Return the (x, y) coordinate for the center point of the cell that contains the specified text.  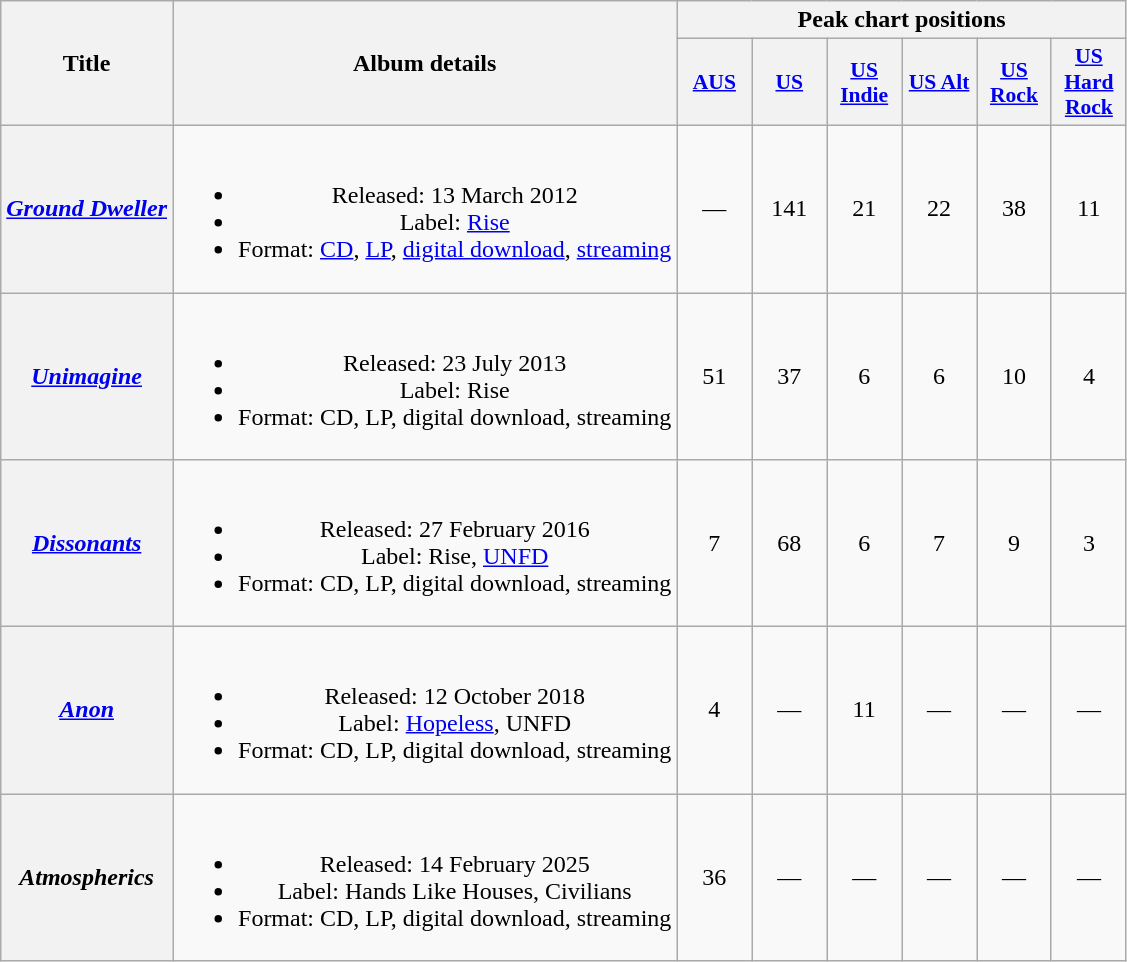
Peak chart positions (902, 20)
US Alt (940, 82)
Released: 27 February 2016Label: Rise, UNFDFormat: CD, LP, digital download, streaming (424, 544)
Released: 13 March 2012Label: RiseFormat: CD, LP, digital download, streaming (424, 208)
US Hard Rock (1088, 82)
9 (1014, 544)
10 (1014, 376)
Unimagine (87, 376)
68 (790, 544)
Ground Dweller (87, 208)
51 (714, 376)
38 (1014, 208)
AUS (714, 82)
Album details (424, 64)
3 (1088, 544)
Released: 23 July 2013Label: RiseFormat: CD, LP, digital download, streaming (424, 376)
US Indie (864, 82)
Released: 14 February 2025Label: Hands Like Houses, CiviliansFormat: CD, LP, digital download, streaming (424, 878)
Dissonants (87, 544)
Atmospherics (87, 878)
141 (790, 208)
Released: 12 October 2018Label: Hopeless, UNFDFormat: CD, LP, digital download, streaming (424, 710)
US (790, 82)
22 (940, 208)
21 (864, 208)
Anon (87, 710)
Title (87, 64)
US Rock (1014, 82)
37 (790, 376)
36 (714, 878)
